Capture the cell that displays the provided text and extract its [X, Y] central coordinate. 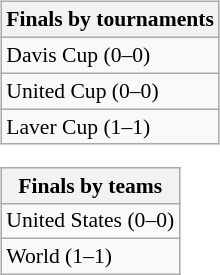
Finals by teams [90, 185]
Laver Cup (1–1) [110, 127]
United Cup (0–0) [110, 91]
Finals by tournaments [110, 20]
United States (0–0) [90, 221]
Davis Cup (0–0) [110, 55]
World (1–1) [90, 257]
